Capture the cell that displays the provided text and extract its (X, Y) central coordinate. 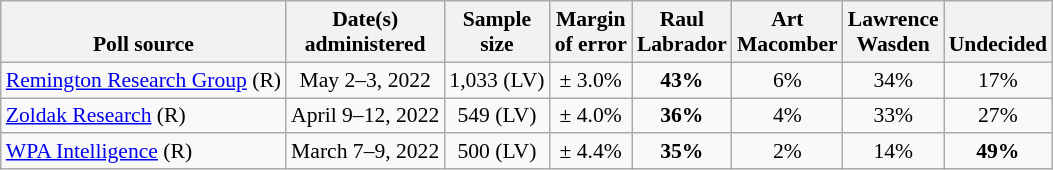
WPA Intelligence (R) (144, 152)
14% (894, 152)
34% (894, 80)
Marginof error (591, 32)
March 7–9, 2022 (365, 152)
Date(s)administered (365, 32)
May 2–3, 2022 (365, 80)
Poll source (144, 32)
Zoldak Research (R) (144, 116)
1,033 (LV) (496, 80)
6% (788, 80)
35% (682, 152)
549 (LV) (496, 116)
4% (788, 116)
Undecided (998, 32)
± 4.4% (591, 152)
Remington Research Group (R) (144, 80)
± 3.0% (591, 80)
April 9–12, 2022 (365, 116)
36% (682, 116)
33% (894, 116)
500 (LV) (496, 152)
Samplesize (496, 32)
43% (682, 80)
17% (998, 80)
ArtMacomber (788, 32)
± 4.0% (591, 116)
2% (788, 152)
RaulLabrador (682, 32)
LawrenceWasden (894, 32)
27% (998, 116)
49% (998, 152)
